Scan for the cell matching the given text and deliver its [x, y] coordinate at center. 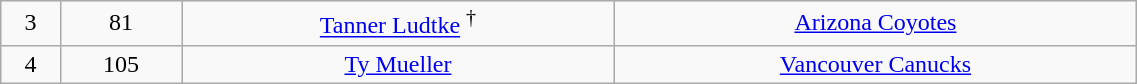
Arizona Coyotes [876, 24]
Vancouver Canucks [876, 64]
81 [121, 24]
Ty Mueller [398, 64]
3 [31, 24]
4 [31, 64]
Tanner Ludtke † [398, 24]
105 [121, 64]
